Provide the [x, y] coordinate of the cell's center where the given text is located.  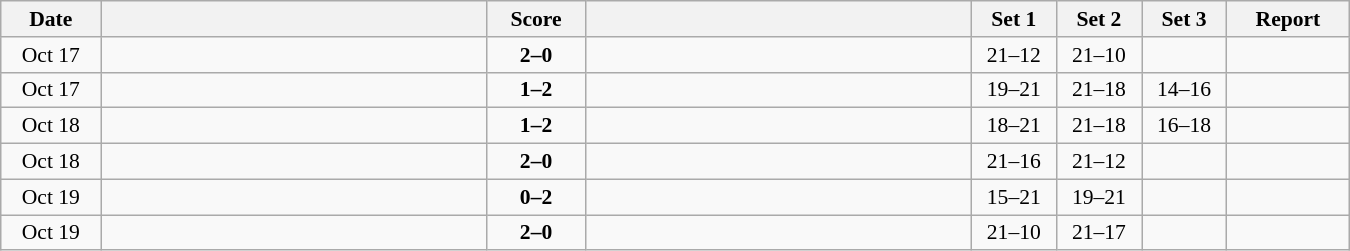
Score [536, 19]
Report [1288, 19]
14–16 [1184, 90]
Set 3 [1184, 19]
15–21 [1014, 197]
18–21 [1014, 126]
Date [51, 19]
21–16 [1014, 162]
16–18 [1184, 126]
21–17 [1098, 233]
Set 2 [1098, 19]
Set 1 [1014, 19]
0–2 [536, 197]
